Locate the cell with the specified text and output its [x, y] center coordinate. 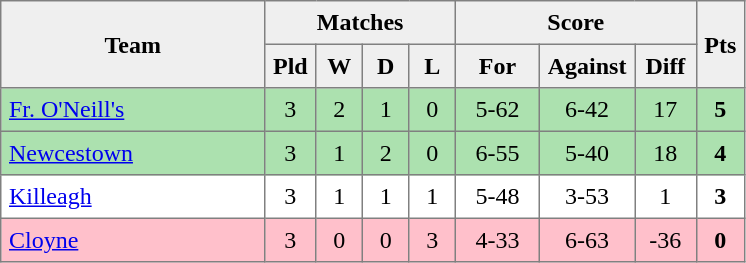
Pld [290, 66]
Matches [360, 23]
5 [720, 110]
Killeagh [133, 197]
Diff [666, 66]
Fr. O'Neill's [133, 110]
4 [720, 153]
W [339, 66]
-36 [666, 240]
D [385, 66]
Cloyne [133, 240]
6-42 [586, 110]
6-55 [497, 153]
4-33 [497, 240]
For [497, 66]
5-48 [497, 197]
5-40 [586, 153]
Pts [720, 44]
Score [576, 23]
18 [666, 153]
Newcestown [133, 153]
5-62 [497, 110]
3-53 [586, 197]
L [432, 66]
Against [586, 66]
17 [666, 110]
Team [133, 44]
6-63 [586, 240]
